Scan for the cell matching the given text and deliver its [x, y] coordinate at center. 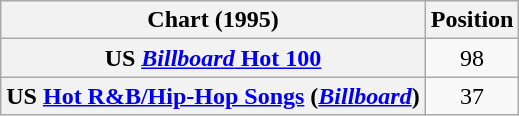
Position [472, 20]
37 [472, 96]
US Billboard Hot 100 [213, 58]
US Hot R&B/Hip-Hop Songs (Billboard) [213, 96]
Chart (1995) [213, 20]
98 [472, 58]
